Return the (X, Y) coordinate for the center point of the cell that contains the specified text.  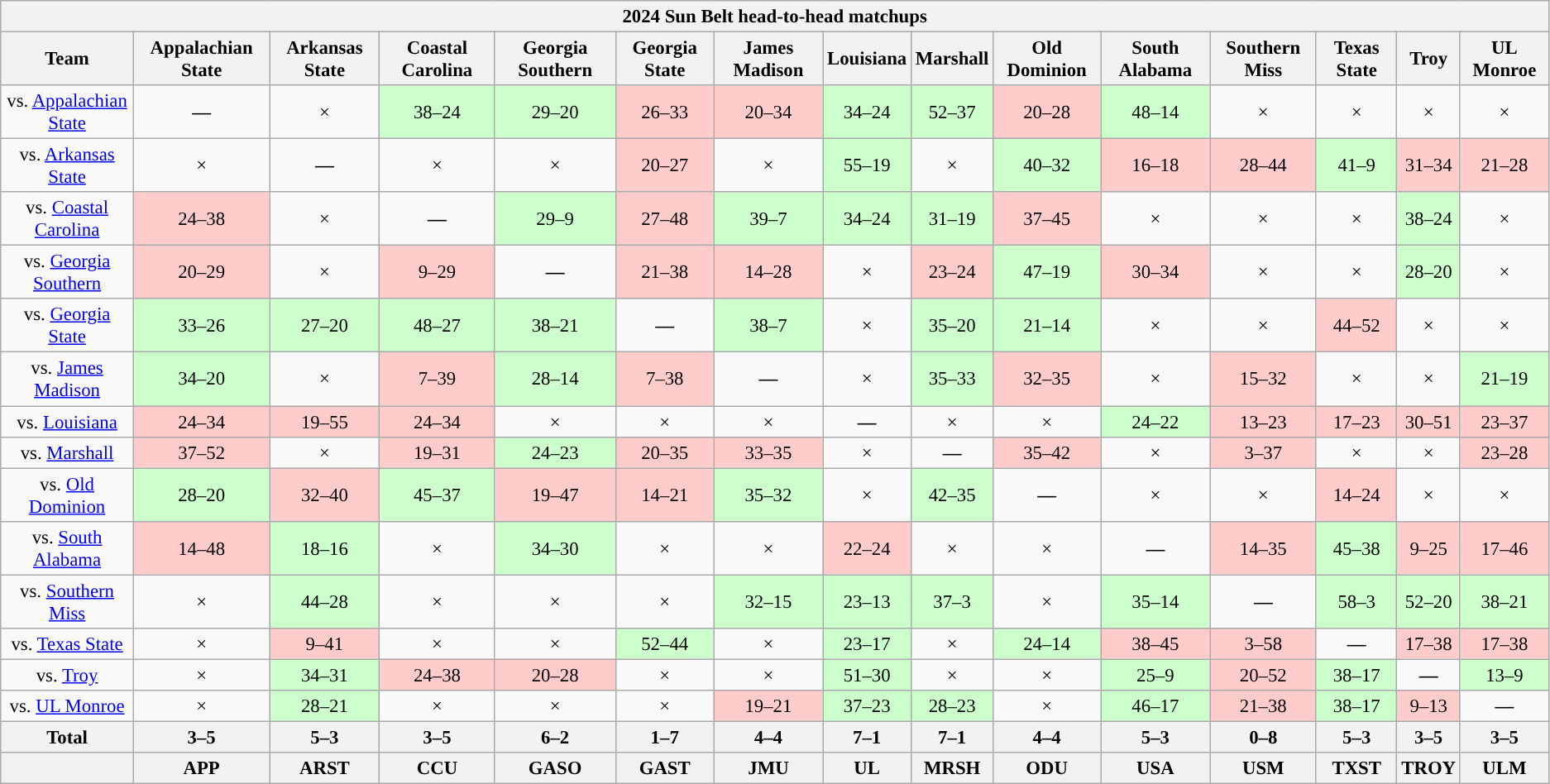
28–21 (324, 706)
vs. Troy (68, 675)
37–23 (867, 706)
23–13 (867, 602)
52–37 (953, 112)
22–24 (867, 547)
2024 Sun Belt head-to-head matchups (775, 17)
Total (68, 737)
vs. Southern Miss (68, 602)
APP (202, 768)
14–24 (1356, 495)
32–40 (324, 495)
44–28 (324, 602)
vs. Georgia Southern (68, 273)
27–20 (324, 326)
TROY (1428, 768)
3–37 (1263, 452)
vs. Marshall (68, 452)
31–34 (1428, 165)
vs. Appalachian State (68, 112)
South Alabama (1156, 60)
James Madison (768, 60)
20–27 (665, 165)
23–28 (1504, 452)
20–29 (202, 273)
3–58 (1263, 644)
51–30 (867, 675)
USM (1263, 768)
vs. Old Dominion (68, 495)
29–9 (555, 218)
9–25 (1428, 547)
20–34 (768, 112)
vs. James Madison (68, 379)
47–19 (1047, 273)
13–9 (1504, 675)
UL (867, 768)
Coastal Carolina (437, 60)
23–37 (1504, 422)
14–28 (768, 273)
Southern Miss (1263, 60)
14–48 (202, 547)
45–37 (437, 495)
55–19 (867, 165)
GASO (555, 768)
48–14 (1156, 112)
41–9 (1356, 165)
GAST (665, 768)
46–17 (1156, 706)
vs. Coastal Carolina (68, 218)
28–14 (555, 379)
Troy (1428, 60)
38–7 (768, 326)
JMU (768, 768)
18–16 (324, 547)
Marshall (953, 60)
58–3 (1356, 602)
9–29 (437, 273)
17–23 (1356, 422)
TXST (1356, 768)
40–32 (1047, 165)
33–35 (768, 452)
USA (1156, 768)
0–8 (1263, 737)
15–32 (1263, 379)
42–35 (953, 495)
ARST (324, 768)
44–52 (1356, 326)
CCU (437, 768)
28–44 (1263, 165)
19–47 (555, 495)
21–28 (1504, 165)
9–41 (324, 644)
vs. Louisiana (68, 422)
24–22 (1156, 422)
Georgia Southern (555, 60)
35–42 (1047, 452)
31–19 (953, 218)
vs. Georgia State (68, 326)
7–39 (437, 379)
16–18 (1156, 165)
vs. UL Monroe (68, 706)
9–13 (1428, 706)
26–33 (665, 112)
Arkansas State (324, 60)
Team (68, 60)
35–32 (768, 495)
19–31 (437, 452)
21–19 (1504, 379)
24–23 (555, 452)
Louisiana (867, 60)
ODU (1047, 768)
7–38 (665, 379)
45–38 (1356, 547)
24–14 (1047, 644)
ULM (1504, 768)
34–20 (202, 379)
MRSH (953, 768)
UL Monroe (1504, 60)
32–35 (1047, 379)
30–51 (1428, 422)
28–23 (953, 706)
21–14 (1047, 326)
20–52 (1263, 675)
Appalachian State (202, 60)
23–24 (953, 273)
38–45 (1156, 644)
19–21 (768, 706)
27–48 (665, 218)
vs. Arkansas State (68, 165)
19–55 (324, 422)
23–17 (867, 644)
20–35 (665, 452)
33–26 (202, 326)
17–46 (1504, 547)
Old Dominion (1047, 60)
37–52 (202, 452)
vs. South Alabama (68, 547)
14–21 (665, 495)
Texas State (1356, 60)
48–27 (437, 326)
29–20 (555, 112)
52–20 (1428, 602)
35–20 (953, 326)
39–7 (768, 218)
35–14 (1156, 602)
52–44 (665, 644)
1–7 (665, 737)
32–15 (768, 602)
Georgia State (665, 60)
35–33 (953, 379)
37–45 (1047, 218)
6–2 (555, 737)
30–34 (1156, 273)
13–23 (1263, 422)
14–35 (1263, 547)
vs. Texas State (68, 644)
37–3 (953, 602)
25–9 (1156, 675)
34–31 (324, 675)
34–30 (555, 547)
